Identify which cell holds the provided text, then report its (X, Y) central coordinate. 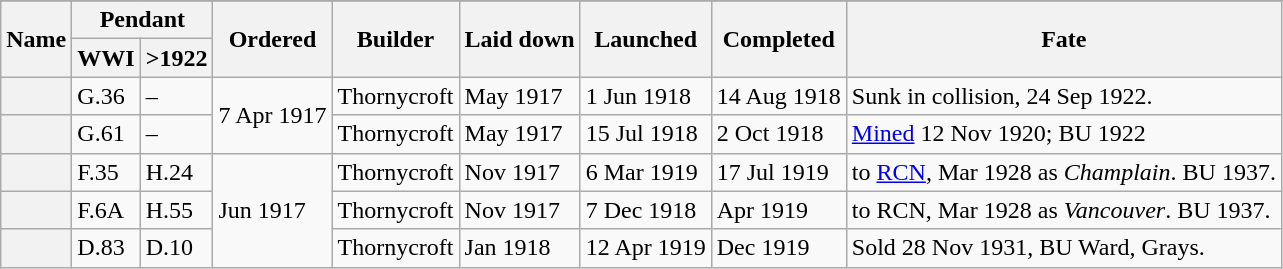
>1922 (176, 58)
Completed (778, 39)
D.83 (106, 248)
Ordered (272, 39)
to RCN, Mar 1928 as Champlain. BU 1937. (1064, 172)
F.35 (106, 172)
H.24 (176, 172)
D.10 (176, 248)
G.61 (106, 134)
7 Dec 1918 (646, 210)
to RCN, Mar 1928 as Vancouver. BU 1937. (1064, 210)
17 Jul 1919 (778, 172)
Fate (1064, 39)
12 Apr 1919 (646, 248)
1 Jun 1918 (646, 96)
Sold 28 Nov 1931, BU Ward, Grays. (1064, 248)
H.55 (176, 210)
F.6A (106, 210)
Mined 12 Nov 1920; BU 1922 (1064, 134)
Apr 1919 (778, 210)
15 Jul 1918 (646, 134)
14 Aug 1918 (778, 96)
Jun 1917 (272, 210)
G.36 (106, 96)
Name (36, 39)
Sunk in collision, 24 Sep 1922. (1064, 96)
Dec 1919 (778, 248)
Builder (396, 39)
2 Oct 1918 (778, 134)
7 Apr 1917 (272, 115)
Pendant (142, 20)
Jan 1918 (520, 248)
Launched (646, 39)
WWI (106, 58)
Laid down (520, 39)
6 Mar 1919 (646, 172)
